For the text-containing cell, return its midpoint in (x, y) coordinate format. 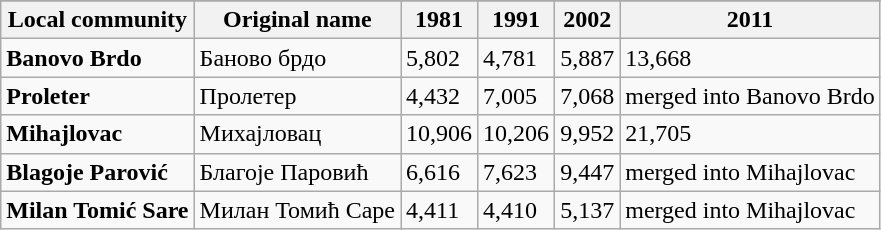
merged into Banovo Brdo (750, 96)
Proleter (98, 96)
1991 (516, 20)
Banovo Brdo (98, 58)
4,410 (516, 210)
5,137 (588, 210)
Mihajlovac (98, 134)
Milan Tomić Sare (98, 210)
Благоје Паровић (297, 172)
1981 (440, 20)
21,705 (750, 134)
10,906 (440, 134)
9,952 (588, 134)
Local community (98, 20)
Blagoje Parović (98, 172)
13,668 (750, 58)
2011 (750, 20)
Михајловац (297, 134)
10,206 (516, 134)
5,802 (440, 58)
Original name (297, 20)
Баново брдо (297, 58)
Милан Томић Саре (297, 210)
2002 (588, 20)
4,411 (440, 210)
9,447 (588, 172)
7,068 (588, 96)
4,781 (516, 58)
4,432 (440, 96)
6,616 (440, 172)
7,623 (516, 172)
5,887 (588, 58)
7,005 (516, 96)
Пролетер (297, 96)
